Provide the (X, Y) coordinate of the cell's center where the given text is located.  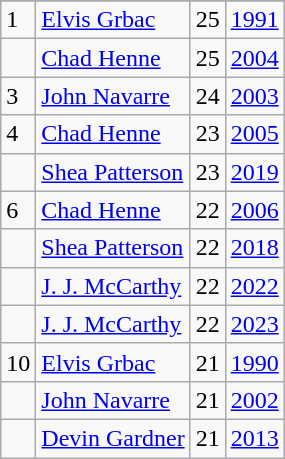
3 (18, 96)
2013 (254, 438)
Devin Gardner (113, 438)
1 (18, 20)
2022 (254, 286)
2005 (254, 134)
10 (18, 362)
2023 (254, 324)
2019 (254, 172)
2006 (254, 210)
2003 (254, 96)
2004 (254, 58)
1991 (254, 20)
24 (208, 96)
2002 (254, 400)
4 (18, 134)
6 (18, 210)
2018 (254, 248)
1990 (254, 362)
